Capture the cell that displays the provided text and extract its [X, Y] central coordinate. 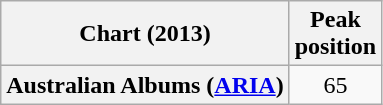
65 [335, 85]
Australian Albums (ARIA) [145, 85]
Chart (2013) [145, 34]
Peakposition [335, 34]
